Identify which cell holds the provided text, then report its [x, y] central coordinate. 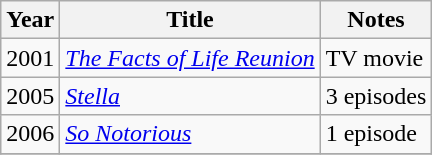
So Notorious [190, 134]
Year [30, 20]
Title [190, 20]
3 episodes [376, 96]
Notes [376, 20]
1 episode [376, 134]
2005 [30, 96]
Stella [190, 96]
TV movie [376, 58]
2006 [30, 134]
The Facts of Life Reunion [190, 58]
2001 [30, 58]
